Extract the (X, Y) coordinate from the center of the cell holding the provided text.  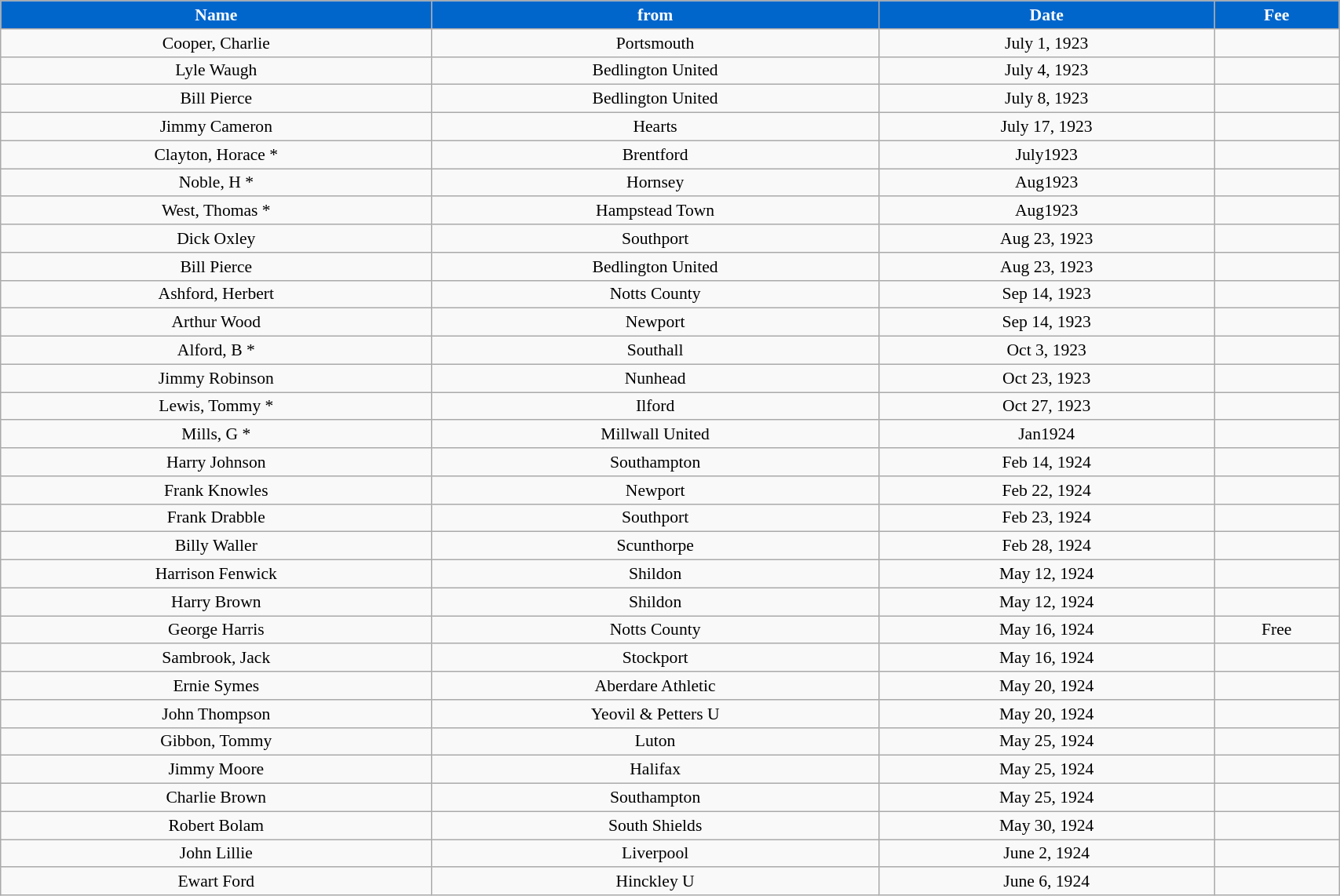
Jimmy Cameron (217, 127)
Yeovil & Petters U (655, 714)
Feb 14, 1924 (1046, 462)
Oct 27, 1923 (1046, 406)
West, Thomas * (217, 211)
Aberdare Athletic (655, 686)
Frank Drabble (217, 518)
Gibbon, Tommy (217, 741)
Lyle Waugh (217, 71)
Noble, H * (217, 183)
July1923 (1046, 155)
Free (1276, 630)
Harry Brown (217, 602)
June 2, 1924 (1046, 854)
South Shields (655, 825)
Fee (1276, 15)
Portsmouth (655, 43)
May 30, 1924 (1046, 825)
Ewart Ford (217, 882)
Feb 23, 1924 (1046, 518)
John Lillie (217, 854)
Date (1046, 15)
Ernie Symes (217, 686)
Jimmy Robinson (217, 378)
July 4, 1923 (1046, 71)
Robert Bolam (217, 825)
Harrison Fenwick (217, 574)
John Thompson (217, 714)
Southall (655, 351)
Stockport (655, 658)
Hornsey (655, 183)
Millwall United (655, 435)
Jan1924 (1046, 435)
Feb 28, 1924 (1046, 546)
Charlie Brown (217, 798)
Ilford (655, 406)
Luton (655, 741)
George Harris (217, 630)
July 8, 1923 (1046, 99)
Lewis, Tommy * (217, 406)
Liverpool (655, 854)
Arthur Wood (217, 322)
Sambrook, Jack (217, 658)
Oct 3, 1923 (1046, 351)
Nunhead (655, 378)
Dick Oxley (217, 239)
Alford, B * (217, 351)
July 17, 1923 (1046, 127)
Mills, G * (217, 435)
Cooper, Charlie (217, 43)
Hearts (655, 127)
Oct 23, 1923 (1046, 378)
Harry Johnson (217, 462)
July 1, 1923 (1046, 43)
Ashford, Herbert (217, 294)
Scunthorpe (655, 546)
Halifax (655, 770)
Billy Waller (217, 546)
Feb 22, 1924 (1046, 490)
Brentford (655, 155)
Clayton, Horace * (217, 155)
Hampstead Town (655, 211)
June 6, 1924 (1046, 882)
from (655, 15)
Hinckley U (655, 882)
Jimmy Moore (217, 770)
Frank Knowles (217, 490)
Name (217, 15)
